Pinpoint the cell where the given text exists, returning its [X, Y] midpoint coordinate. 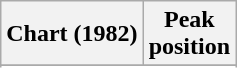
Chart (1982) [72, 34]
Peakposition [189, 34]
